Search for the cell housing the specified text and yield its (x, y) center coordinate. 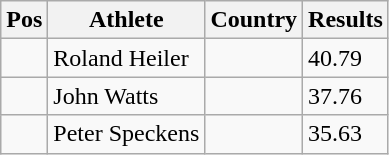
35.63 (346, 134)
40.79 (346, 58)
Athlete (126, 20)
Results (346, 20)
Pos (24, 20)
Peter Speckens (126, 134)
Roland Heiler (126, 58)
Country (254, 20)
John Watts (126, 96)
37.76 (346, 96)
